Search for the cell housing the specified text and yield its [X, Y] center coordinate. 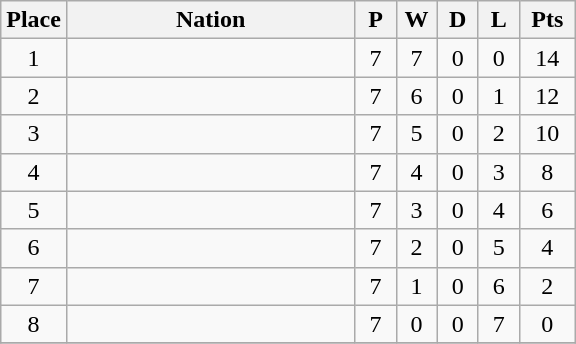
12 [547, 96]
Place [34, 20]
14 [547, 58]
P [376, 20]
Nation [210, 20]
Pts [547, 20]
10 [547, 134]
D [458, 20]
W [416, 20]
L [498, 20]
